Provide the [x, y] coordinate of the cell's center where the given text is located.  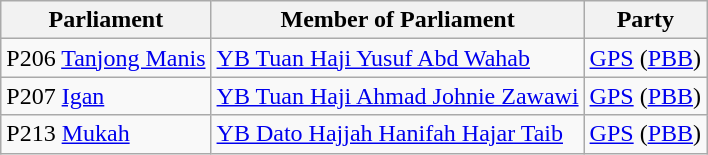
YB Dato Hajjah Hanifah Hajar Taib [398, 134]
P206 Tanjong Manis [106, 58]
Party [645, 20]
YB Tuan Haji Yusuf Abd Wahab [398, 58]
YB Tuan Haji Ahmad Johnie Zawawi [398, 96]
Member of Parliament [398, 20]
P207 Igan [106, 96]
P213 Mukah [106, 134]
Parliament [106, 20]
